From the cell containing the given text, extract its center point as (x, y) coordinate. 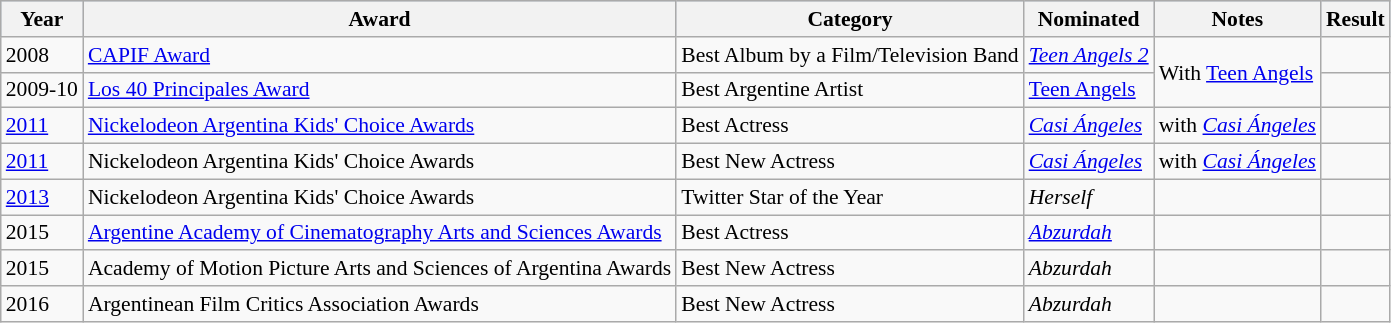
Argentine Academy of Cinematography Arts and Sciences Awards (380, 233)
CAPIF Award (380, 55)
Best Argentine Artist (850, 90)
Nominated (1089, 19)
2013 (42, 197)
Teen Angels 2 (1089, 55)
Los 40 Principales Award (380, 90)
2009-10 (42, 90)
Herself (1089, 197)
Result (1356, 19)
Award (380, 19)
Category (850, 19)
Year (42, 19)
Notes (1238, 19)
Twitter Star of the Year (850, 197)
2008 (42, 55)
Academy of Motion Picture Arts and Sciences of Argentina Awards (380, 269)
2016 (42, 304)
Argentinean Film Critics Association Awards (380, 304)
Best Album by a Film/Television Band (850, 55)
With Teen Angels (1238, 72)
Teen Angels (1089, 90)
